Extract the [X, Y] coordinate from the center of the cell holding the provided text.  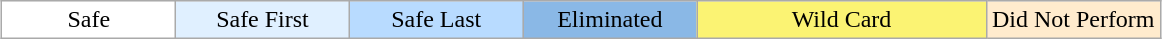
Eliminated [610, 20]
Wild Card [842, 20]
Safe [89, 20]
Safe First [263, 20]
Did Not Perform [1073, 20]
Safe Last [436, 20]
